For the text-containing cell, return its midpoint in [x, y] coordinate format. 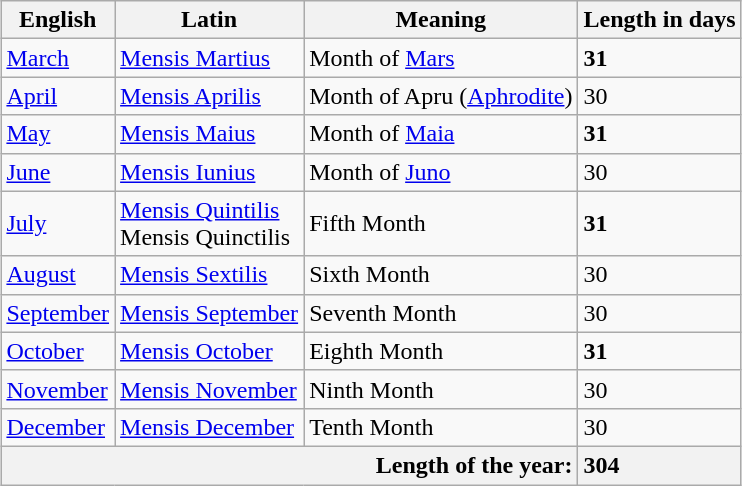
October [58, 351]
Length of the year: [290, 465]
Mensis December [210, 427]
September [58, 313]
Mensis November [210, 389]
March [58, 58]
Tenth Month [441, 427]
Mensis October [210, 351]
Mensis Iunius [210, 172]
April [58, 96]
Sixth Month [441, 275]
June [58, 172]
Latin [210, 20]
Month of Apru (Aphrodite) [441, 96]
December [58, 427]
Mensis Sextilis [210, 275]
Meaning [441, 20]
Month of Juno [441, 172]
304 [660, 465]
Length in days [660, 20]
May [58, 134]
August [58, 275]
Fifth Month [441, 224]
Mensis QuintilisMensis Quinctilis [210, 224]
Month of Mars [441, 58]
Mensis Aprilis [210, 96]
Mensis Maius [210, 134]
November [58, 389]
Ninth Month [441, 389]
English [58, 20]
Mensis Martius [210, 58]
Month of Maia [441, 134]
Eighth Month [441, 351]
Seventh Month [441, 313]
Mensis September [210, 313]
July [58, 224]
